Scan for the cell matching the given text and deliver its [x, y] coordinate at center. 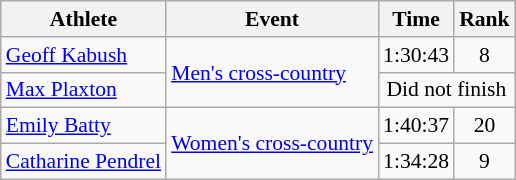
1:34:28 [416, 162]
Geoff Kabush [84, 55]
Men's cross-country [272, 72]
Did not finish [446, 90]
Event [272, 19]
Women's cross-country [272, 144]
Max Plaxton [84, 90]
1:40:37 [416, 126]
Rank [484, 19]
20 [484, 126]
Athlete [84, 19]
Time [416, 19]
9 [484, 162]
Catharine Pendrel [84, 162]
Emily Batty [84, 126]
1:30:43 [416, 55]
8 [484, 55]
